Pinpoint the cell where the given text exists, returning its (X, Y) midpoint coordinate. 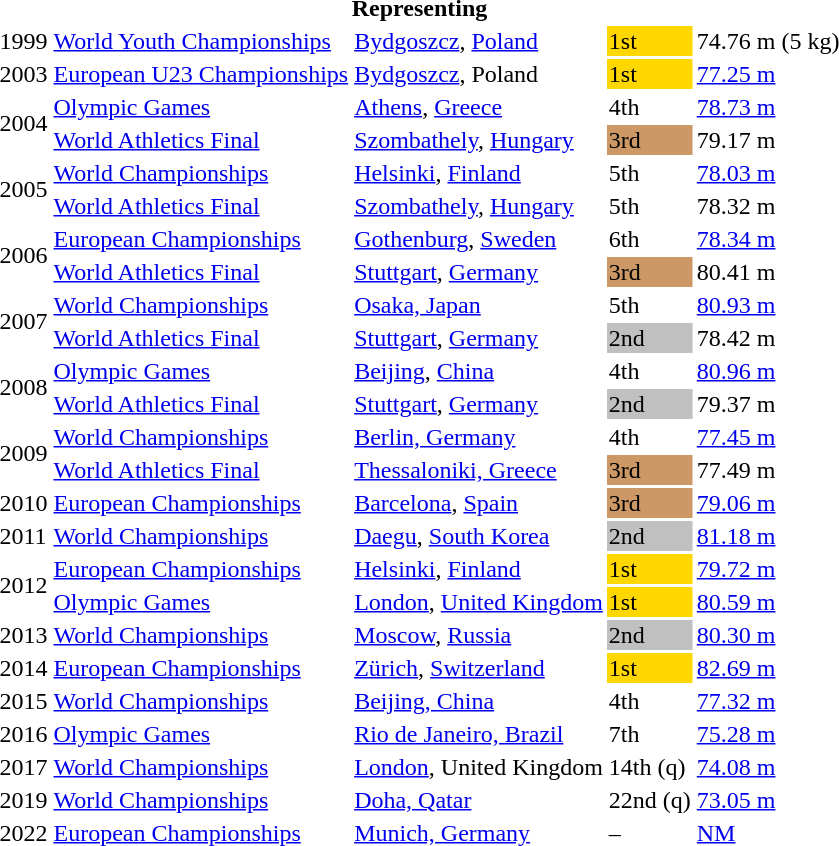
Barcelona, Spain (479, 503)
14th (q) (650, 767)
Berlin, Germany (479, 437)
European U23 Championships (201, 74)
World Youth Championships (201, 41)
Rio de Janeiro, Brazil (479, 734)
Thessaloniki, Greece (479, 470)
Doha, Qatar (479, 800)
22nd (q) (650, 800)
Zürich, Switzerland (479, 668)
7th (650, 734)
6th (650, 239)
Moscow, Russia (479, 635)
Gothenburg, Sweden (479, 239)
Osaka, Japan (479, 305)
Daegu, South Korea (479, 536)
Athens, Greece (479, 107)
